For the text-containing cell, return its midpoint in [X, Y] coordinate format. 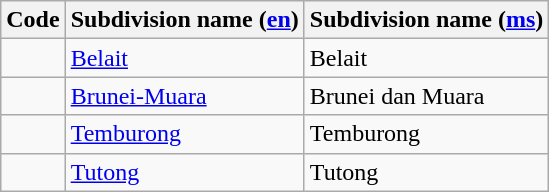
Brunei-Muara [184, 96]
Brunei dan Muara [426, 96]
Code [33, 20]
Subdivision name (en) [184, 20]
Subdivision name (ms) [426, 20]
